Return [X, Y] of the center of cell containing provided text 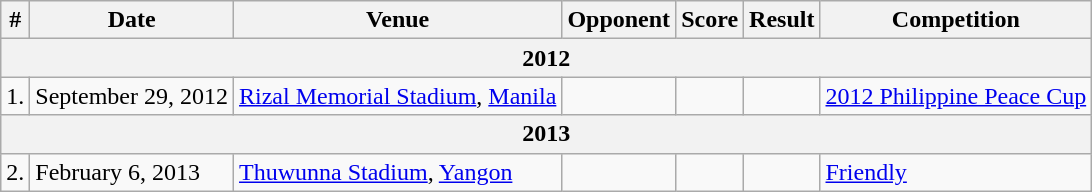
September 29, 2012 [132, 96]
Rizal Memorial Stadium, Manila [398, 96]
# [16, 20]
Opponent [619, 20]
Venue [398, 20]
Result [782, 20]
Friendly [956, 172]
2. [16, 172]
1. [16, 96]
2013 [546, 134]
Score [710, 20]
2012 [546, 58]
Thuwunna Stadium, Yangon [398, 172]
Competition [956, 20]
2012 Philippine Peace Cup [956, 96]
Date [132, 20]
February 6, 2013 [132, 172]
